Detect which cell encompasses the target text, then output its [X, Y] center coordinate. 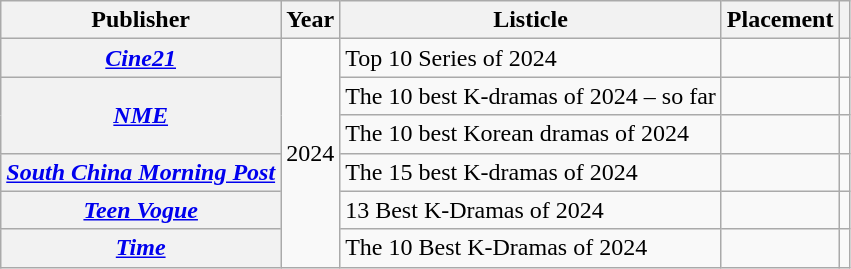
Year [310, 20]
Time [141, 248]
Teen Vogue [141, 210]
The 10 best K-dramas of 2024 – so far [531, 96]
South China Morning Post [141, 172]
Placement [780, 20]
The 15 best K-dramas of 2024 [531, 172]
Cine21 [141, 58]
2024 [310, 153]
Publisher [141, 20]
The 10 best Korean dramas of 2024 [531, 134]
13 Best K-Dramas of 2024 [531, 210]
Top 10 Series of 2024 [531, 58]
NME [141, 115]
The 10 Best K-Dramas of 2024 [531, 248]
Listicle [531, 20]
